Find where the given text appears and provide that cell's center as [X, Y] coordinate. 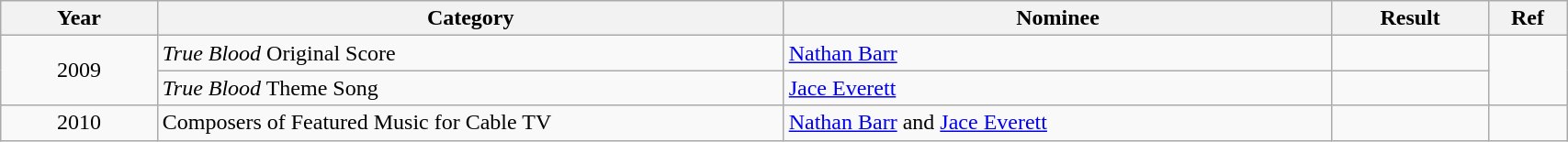
Year [79, 18]
Nominee [1058, 18]
Nathan Barr and Jace Everett [1058, 123]
Category [470, 18]
True Blood Original Score [470, 53]
2009 [79, 71]
Composers of Featured Music for Cable TV [470, 123]
Result [1410, 18]
Jace Everett [1058, 88]
Nathan Barr [1058, 53]
Ref [1527, 18]
2010 [79, 123]
True Blood Theme Song [470, 88]
